Return the (X, Y) coordinate for the center point of the cell that contains the specified text.  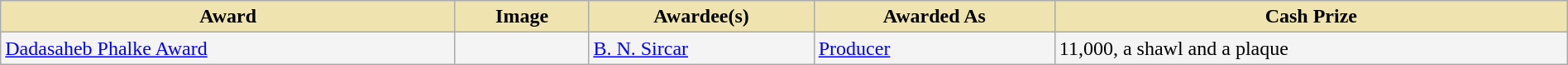
Awardee(s) (701, 17)
11,000, a shawl and a plaque (1311, 48)
Producer (935, 48)
Dadasaheb Phalke Award (228, 48)
Image (521, 17)
Cash Prize (1311, 17)
Awarded As (935, 17)
B. N. Sircar (701, 48)
Award (228, 17)
